Output the (x, y) coordinate of the center of the cell containing the given text.  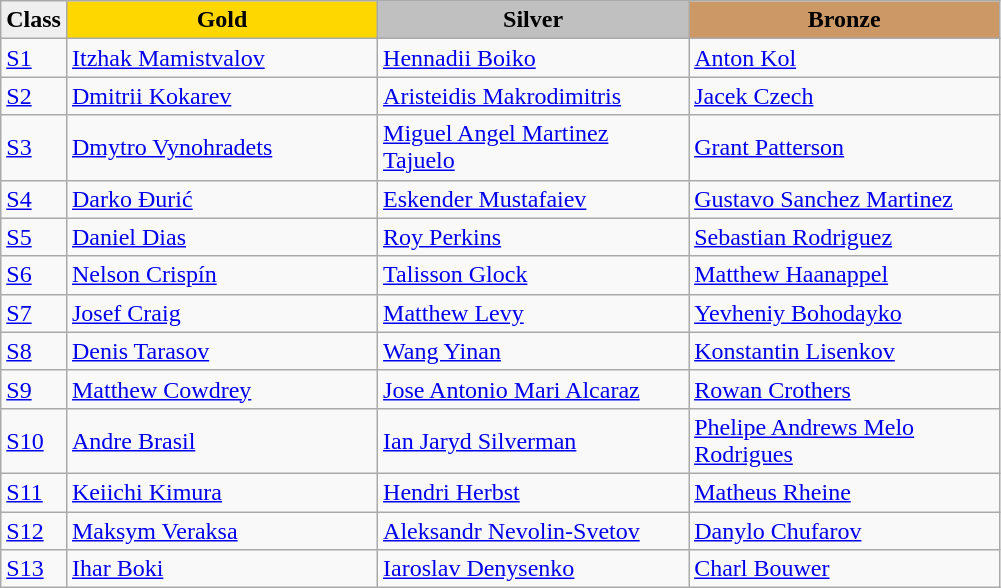
Nelson Crispín (222, 275)
Gold (222, 20)
Anton Kol (844, 58)
S10 (34, 440)
Denis Tarasov (222, 351)
Charl Bouwer (844, 569)
Andre Brasil (222, 440)
Hennadii Boiko (534, 58)
S9 (34, 389)
S13 (34, 569)
Aleksandr Nevolin-Svetov (534, 531)
Dmitrii Kokarev (222, 96)
S5 (34, 237)
Bronze (844, 20)
Daniel Dias (222, 237)
Grant Patterson (844, 148)
Matthew Haanappel (844, 275)
Gustavo Sanchez Martinez (844, 199)
S1 (34, 58)
Eskender Mustafaiev (534, 199)
Keiichi Kimura (222, 492)
Talisson Glock (534, 275)
Matheus Rheine (844, 492)
S2 (34, 96)
Aristeidis Makrodimitris (534, 96)
Josef Craig (222, 313)
Wang Yinan (534, 351)
Rowan Crothers (844, 389)
Matthew Cowdrey (222, 389)
Danylo Chufarov (844, 531)
Darko Đurić (222, 199)
Yevheniy Bohodayko (844, 313)
Jacek Czech (844, 96)
Itzhak Mamistvalov (222, 58)
S11 (34, 492)
Phelipe Andrews Melo Rodrigues (844, 440)
S8 (34, 351)
S3 (34, 148)
Roy Perkins (534, 237)
Silver (534, 20)
Sebastian Rodriguez (844, 237)
Iaroslav Denysenko (534, 569)
Miguel Angel Martinez Tajuelo (534, 148)
Maksym Veraksa (222, 531)
Konstantin Lisenkov (844, 351)
Ian Jaryd Silverman (534, 440)
Matthew Levy (534, 313)
S6 (34, 275)
S4 (34, 199)
S12 (34, 531)
Dmytro Vynohradets (222, 148)
S7 (34, 313)
Jose Antonio Mari Alcaraz (534, 389)
Class (34, 20)
Hendri Herbst (534, 492)
Ihar Boki (222, 569)
